Extract the [X, Y] coordinate from the center of the cell holding the provided text.  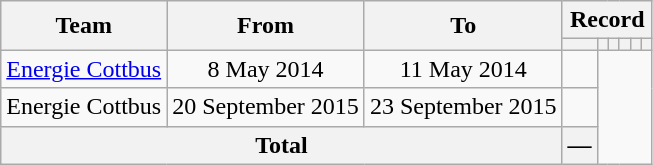
20 September 2015 [266, 107]
Total [282, 145]
To [463, 26]
23 September 2015 [463, 107]
— [580, 145]
8 May 2014 [266, 69]
11 May 2014 [463, 69]
From [266, 26]
Team [84, 26]
Record [607, 20]
